Output the (x, y) coordinate of the center of the cell containing the given text.  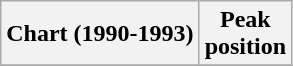
Peakposition (245, 34)
Chart (1990-1993) (100, 34)
